From the cell containing the given text, extract its center point as [X, Y] coordinate. 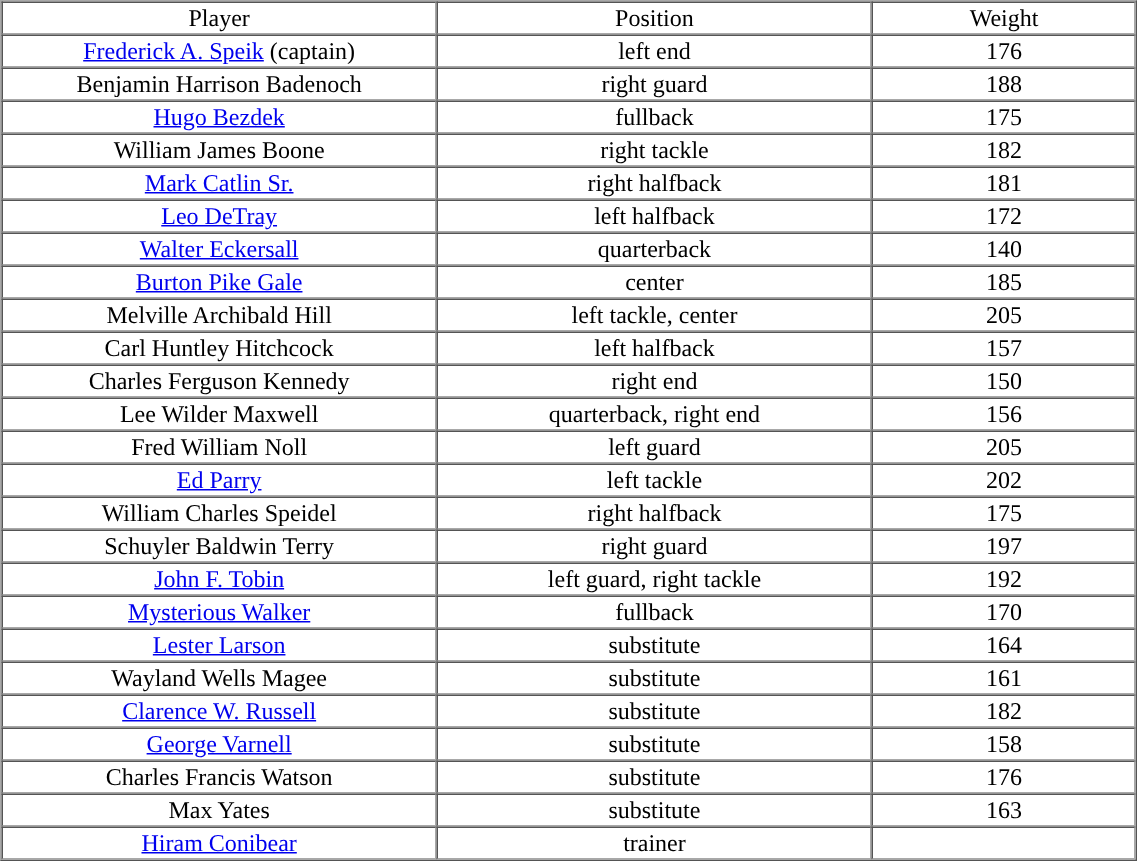
quarterback, right end [654, 414]
Clarence W. Russell [220, 710]
163 [1004, 810]
157 [1004, 348]
Melville Archibald Hill [220, 314]
197 [1004, 546]
Schuyler Baldwin Terry [220, 546]
Ed Parry [220, 480]
Mark Catlin Sr. [220, 182]
left tackle, center [654, 314]
Lee Wilder Maxwell [220, 414]
Lester Larson [220, 644]
William Charles Speidel [220, 512]
Frederick A. Speik (captain) [220, 50]
quarterback [654, 248]
Hugo Bezdek [220, 116]
center [654, 282]
181 [1004, 182]
Position [654, 18]
156 [1004, 414]
Max Yates [220, 810]
140 [1004, 248]
left guard [654, 446]
Wayland Wells Magee [220, 678]
Fred William Noll [220, 446]
left tackle [654, 480]
202 [1004, 480]
Charles Francis Watson [220, 776]
161 [1004, 678]
Hiram Conibear [220, 842]
188 [1004, 84]
Carl Huntley Hitchcock [220, 348]
158 [1004, 744]
192 [1004, 578]
right end [654, 380]
George Varnell [220, 744]
164 [1004, 644]
right tackle [654, 150]
172 [1004, 216]
Mysterious Walker [220, 612]
Charles Ferguson Kennedy [220, 380]
150 [1004, 380]
Leo DeTray [220, 216]
left end [654, 50]
John F. Tobin [220, 578]
William James Boone [220, 150]
Player [220, 18]
Benjamin Harrison Badenoch [220, 84]
Walter Eckersall [220, 248]
Burton Pike Gale [220, 282]
185 [1004, 282]
left guard, right tackle [654, 578]
trainer [654, 842]
170 [1004, 612]
Weight [1004, 18]
